Detect which cell encompasses the target text, then output its [X, Y] center coordinate. 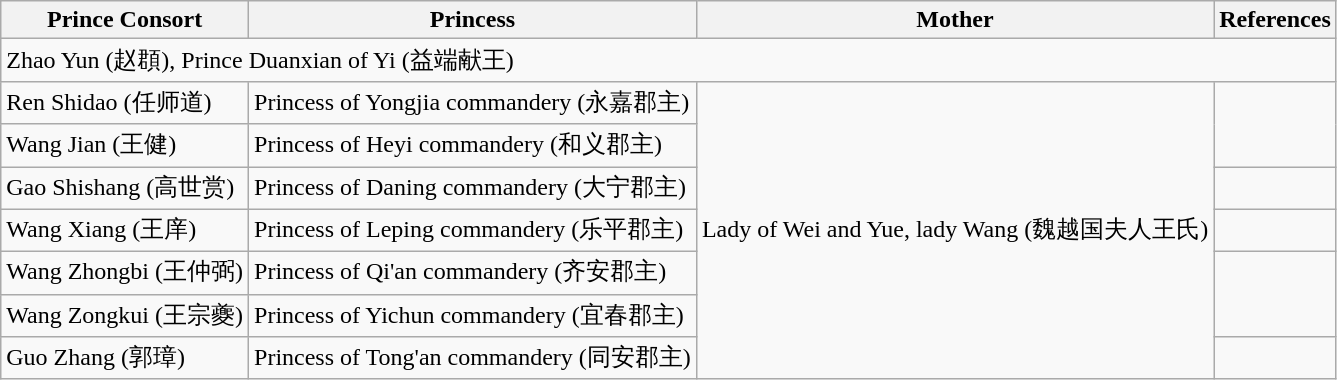
Guo Zhang (郭璋) [125, 358]
Mother [954, 20]
Princess of Heyi commandery (和义郡主) [473, 146]
Wang Zongkui (王宗夔) [125, 316]
Lady of Wei and Yue, lady Wang (魏越国夫人王氏) [954, 230]
Princess of Daning commandery (大宁郡主) [473, 188]
Wang Zhongbi (王仲弼) [125, 274]
Wang Jian (王健) [125, 146]
References [1276, 20]
Ren Shidao (任师道) [125, 102]
Gao Shishang (高世赏) [125, 188]
Wang Xiang (王庠) [125, 230]
Princess of Leping commandery (乐平郡主) [473, 230]
Princess of Tong'an commandery (同安郡主) [473, 358]
Princess [473, 20]
Zhao Yun (赵頵), Prince Duanxian of Yi (益端献王) [669, 60]
Princess of Yongjia commandery (永嘉郡主) [473, 102]
Prince Consort [125, 20]
Princess of Yichun commandery (宜春郡主) [473, 316]
Princess of Qi'an commandery (齐安郡主) [473, 274]
